Scan for the cell matching the given text and deliver its (X, Y) coordinate at center. 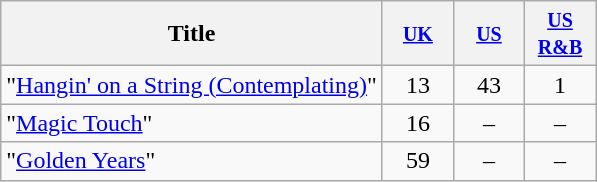
"Golden Years" (192, 161)
59 (418, 161)
UK (418, 34)
43 (488, 85)
1 (560, 85)
US (488, 34)
16 (418, 123)
"Hangin' on a String (Contemplating)" (192, 85)
Title (192, 34)
13 (418, 85)
"Magic Touch" (192, 123)
USR&B (560, 34)
